Locate the cell with the specified text and output its [X, Y] center coordinate. 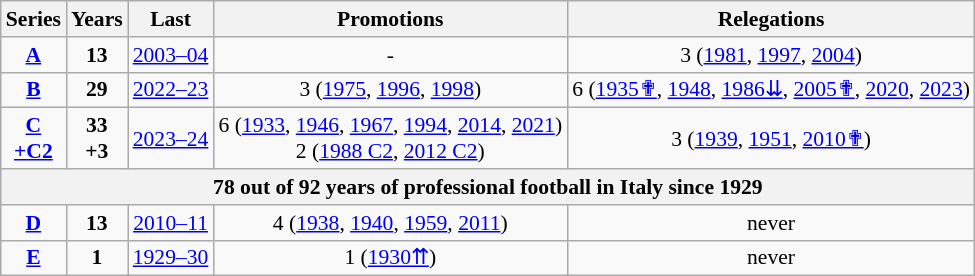
2022–23 [171, 90]
Relegations [771, 19]
B [34, 90]
3 (1939, 1951, 2010✟) [771, 138]
33+3 [97, 138]
Years [97, 19]
2010–11 [171, 223]
4 (1938, 1940, 1959, 2011) [390, 223]
2023–24 [171, 138]
29 [97, 90]
1929–30 [171, 258]
Series [34, 19]
3 (1975, 1996, 1998) [390, 90]
6 (1933, 1946, 1967, 1994, 2014, 2021) 2 (1988 C2, 2012 C2) [390, 138]
78 out of 92 years of professional football in Italy since 1929 [488, 187]
2003–04 [171, 55]
1 (1930⇈) [390, 258]
E [34, 258]
Last [171, 19]
D [34, 223]
C+C2 [34, 138]
Promotions [390, 19]
6 (1935✟, 1948, 1986⇊, 2005✟, 2020, 2023) [771, 90]
3 (1981, 1997, 2004) [771, 55]
A [34, 55]
1 [97, 258]
- [390, 55]
